Identify which cell holds the provided text, then report its [X, Y] central coordinate. 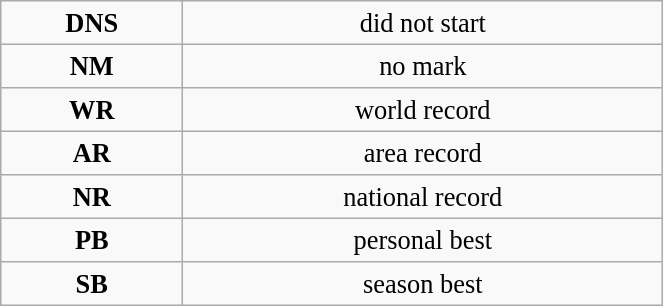
NM [92, 66]
season best [423, 284]
AR [92, 153]
area record [423, 153]
did not start [423, 22]
no mark [423, 66]
world record [423, 109]
personal best [423, 240]
NR [92, 197]
WR [92, 109]
PB [92, 240]
national record [423, 197]
DNS [92, 22]
SB [92, 284]
